Return [X, Y] of the center of cell containing provided text 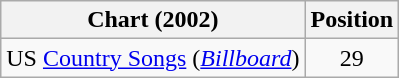
Position [352, 20]
29 [352, 58]
Chart (2002) [153, 20]
US Country Songs (Billboard) [153, 58]
